Locate the cell with the specified text and output its (X, Y) center coordinate. 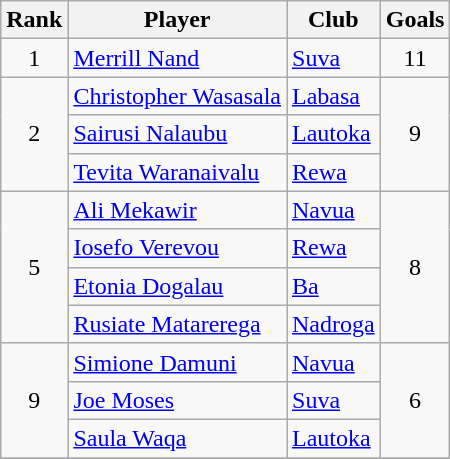
6 (415, 400)
2 (34, 134)
11 (415, 58)
Labasa (333, 96)
Merrill Nand (178, 58)
Saula Waqa (178, 438)
Ali Mekawir (178, 210)
Christopher Wasasala (178, 96)
Tevita Waranaivalu (178, 172)
Joe Moses (178, 400)
Goals (415, 20)
Simione Damuni (178, 362)
Rusiate Matarerega (178, 324)
8 (415, 267)
Iosefo Verevou (178, 248)
1 (34, 58)
Etonia Dogalau (178, 286)
5 (34, 267)
Nadroga (333, 324)
Player (178, 20)
Club (333, 20)
Ba (333, 286)
Rank (34, 20)
Sairusi Nalaubu (178, 134)
